For the text-containing cell, return its midpoint in (x, y) coordinate format. 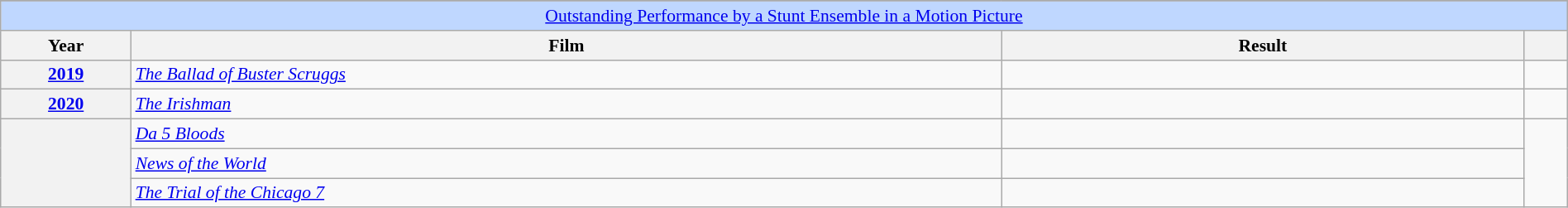
Result (1263, 46)
The Trial of the Chicago 7 (567, 193)
The Irishman (567, 104)
The Ballad of Buster Scruggs (567, 75)
Outstanding Performance by a Stunt Ensemble in a Motion Picture (784, 16)
News of the World (567, 163)
Film (567, 46)
2019 (66, 75)
2020 (66, 104)
Year (66, 46)
Da 5 Bloods (567, 134)
